Detect which cell encompasses the target text, then output its (x, y) center coordinate. 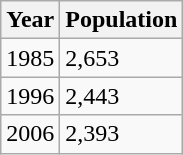
2006 (30, 134)
2,653 (122, 58)
1985 (30, 58)
2,443 (122, 96)
2,393 (122, 134)
1996 (30, 96)
Year (30, 20)
Population (122, 20)
